For the text-containing cell, return its midpoint in [X, Y] coordinate format. 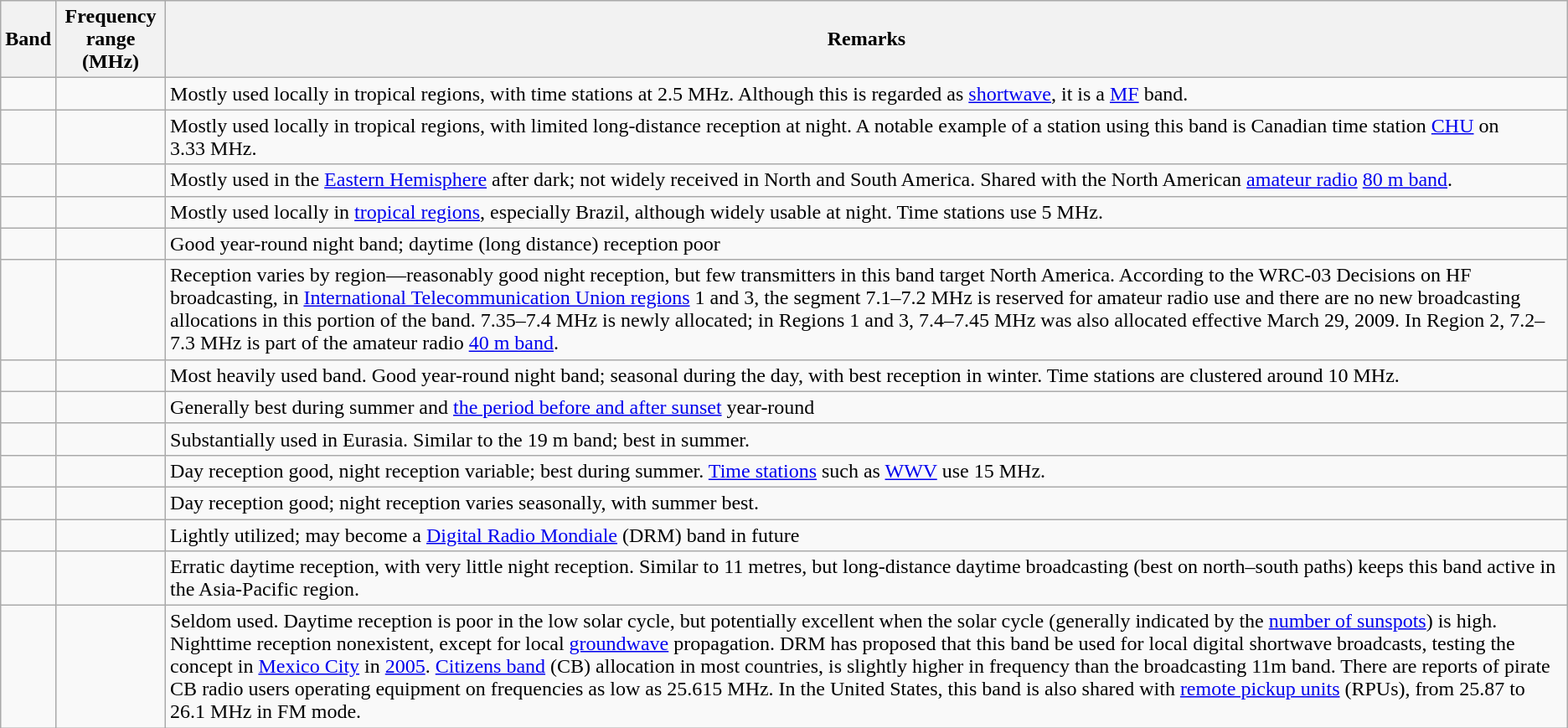
Day reception good; night reception varies seasonally, with summer best. [867, 503]
Substantially used in Eurasia. Similar to the 19 m band; best in summer. [867, 439]
Good year-round night band; daytime (long distance) reception poor [867, 244]
Mostly used locally in tropical regions, with time stations at 2.5 MHz. Although this is regarded as shortwave, it is a MF band. [867, 94]
Mostly used locally in tropical regions, especially Brazil, although widely usable at night. Time stations use 5 MHz. [867, 212]
Generally best during summer and the period before and after sunset year-round [867, 407]
Day reception good, night reception variable; best during summer. Time stations such as WWV use 15 MHz. [867, 471]
Remarks [867, 39]
Frequency range (MHz) [111, 39]
Band [28, 39]
Lightly utilized; may become a Digital Radio Mondiale (DRM) band in future [867, 535]
